Return the (x, y) coordinate for the center point of the cell that contains the specified text.  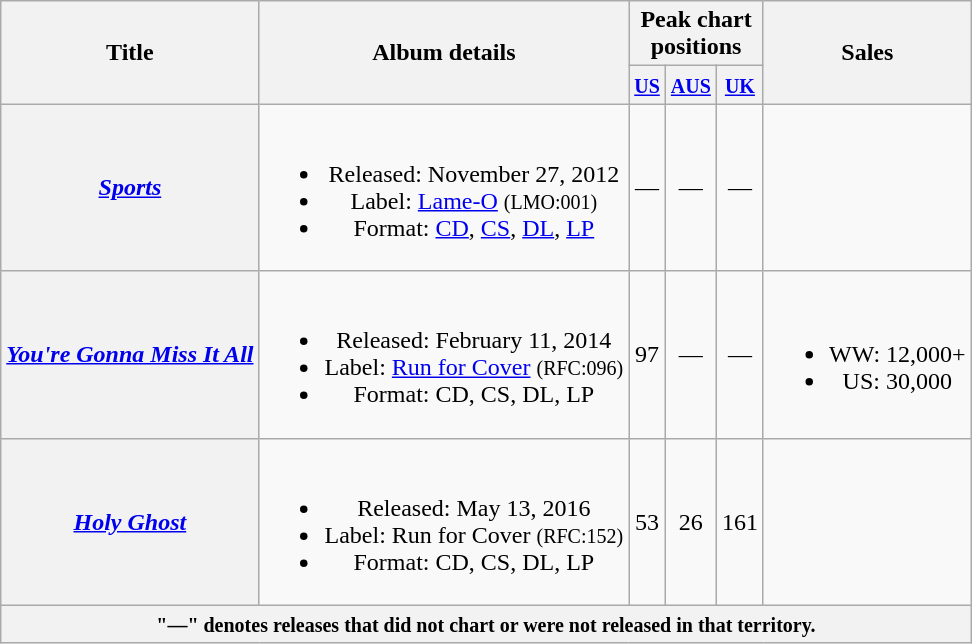
Holy Ghost (130, 522)
Released: November 27, 2012Label: Lame-O (LMO:001)Format: CD, CS, DL, LP (444, 188)
Sports (130, 188)
Released: May 13, 2016Label: Run for Cover (RFC:152)Format: CD, CS, DL, LP (444, 522)
Album details (444, 52)
AUS (690, 85)
"—" denotes releases that did not chart or were not released in that territory. (486, 624)
Peak chartpositions (696, 34)
WW: 12,000+US: 30,000 (867, 354)
97 (648, 354)
161 (740, 522)
UK (740, 85)
Title (130, 52)
26 (690, 522)
Released: February 11, 2014Label: Run for Cover (RFC:096)Format: CD, CS, DL, LP (444, 354)
You're Gonna Miss It All (130, 354)
Sales (867, 52)
US (648, 85)
53 (648, 522)
